Find where the given text appears and provide that cell's center as (X, Y) coordinate. 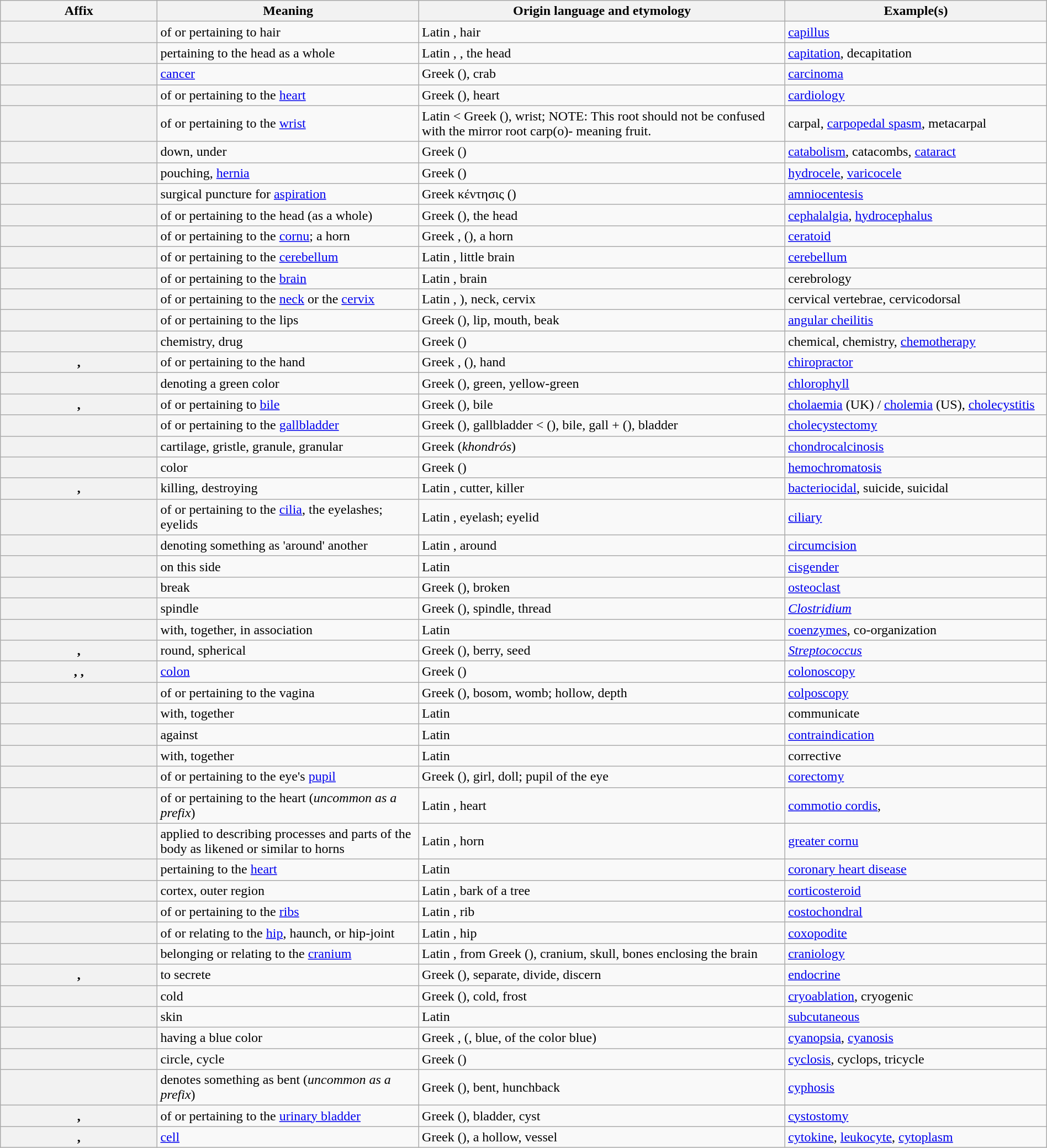
Latin , cutter, killer (602, 488)
Greek (), bladder, cyst (602, 1116)
Latin < Greek (), wrist; NOTE: This root should not be confused with the mirror root carp(o)- meaning fruit. (602, 124)
circle, cycle (288, 1059)
Greek (), green, yellow-green (602, 383)
cartilage, gristle, granule, granular (288, 446)
Meaning (288, 11)
Greek (), berry, seed (602, 651)
osteoclast (916, 587)
of or pertaining to the brain (288, 278)
Origin language and etymology (602, 11)
Greek κέντησις () (602, 194)
Greek (), gallbladder < (), bile, gall + (), bladder (602, 425)
Greek (), girl, doll; pupil of the eye (602, 777)
contraindication (916, 735)
Greek , (), hand (602, 362)
pertaining to the head as a whole (288, 53)
Latin , little brain (602, 257)
Latin , ), neck, cervix (602, 299)
Latin , brain (602, 278)
with, together, in association (288, 629)
costochondral (916, 912)
of or pertaining to the heart (uncommon as a prefix) (288, 805)
craniology (916, 954)
Greek (khondrós) (602, 446)
of or pertaining to the cilia, the eyelashes; eyelids (288, 517)
cyphosis (916, 1087)
cisgender (916, 566)
Greek (), a hollow, vessel (602, 1137)
of or pertaining to the ribs (288, 912)
communicate (916, 714)
Greek (), lip, mouth, beak (602, 320)
bacteriocidal, suicide, suicidal (916, 488)
cerebrology (916, 278)
angular cheilitis (916, 320)
chiropractor (916, 362)
Latin , rib (602, 912)
chondrocalcinosis (916, 446)
cervical vertebrae, cervicodorsal (916, 299)
capillus (916, 32)
subcutaneous (916, 1017)
belonging or relating to the cranium (288, 954)
Streptococcus (916, 651)
cholecystectomy (916, 425)
Latin , heart (602, 805)
catabolism, catacombs, cataract (916, 152)
of or relating to the hip, haunch, or hip-joint (288, 933)
ceratoid (916, 236)
, , (79, 672)
spindle (288, 608)
cyclosis, cyclops, tricycle (916, 1059)
colonoscopy (916, 672)
circumcision (916, 545)
Latin , eyelash; eyelid (602, 517)
on this side (288, 566)
break (288, 587)
corrective (916, 756)
Greek , (, blue, of the color blue) (602, 1038)
of or pertaining to the head (as a whole) (288, 215)
cryoablation, cryogenic (916, 996)
chemistry, drug (288, 341)
capitation, decapitation (916, 53)
of or pertaining to bile (288, 404)
skin (288, 1017)
cyanopsia, cyanosis (916, 1038)
Greek (), heart (602, 95)
chlorophyll (916, 383)
hemochromatosis (916, 467)
Latin , hip (602, 933)
of or pertaining to the gallbladder (288, 425)
coronary heart disease (916, 870)
cholaemia (UK) / cholemia (US), cholecystitis (916, 404)
hydrocele, varicocele (916, 173)
killing, destroying (288, 488)
Greek (), cold, frost (602, 996)
ciliary (916, 517)
Clostridium (916, 608)
Latin , , the head (602, 53)
Latin , from Greek (), cranium, skull, bones enclosing the brain (602, 954)
pertaining to the heart (288, 870)
of or pertaining to the cornu; a horn (288, 236)
surgical puncture for aspiration (288, 194)
Greek (), separate, divide, discern (602, 975)
having a blue color (288, 1038)
colposcopy (916, 693)
of or pertaining to the vagina (288, 693)
coxopodite (916, 933)
coenzymes, co-organization (916, 629)
cardiology (916, 95)
cytokine, leukocyte, cytoplasm (916, 1137)
of or pertaining to the neck or the cervix (288, 299)
commotio cordis, (916, 805)
of or pertaining to hair (288, 32)
amniocentesis (916, 194)
to secrete (288, 975)
denoting something as 'around' another (288, 545)
of or pertaining to the eye's pupil (288, 777)
cancer (288, 74)
carcinoma (916, 74)
denotes something as bent (uncommon as a prefix) (288, 1087)
cold (288, 996)
Latin , around (602, 545)
down, under (288, 152)
Latin , bark of a tree (602, 891)
pouching, hernia (288, 173)
applied to describing processes and parts of the body as likened or similar to horns (288, 841)
Greek (), bosom, womb; hollow, depth (602, 693)
carpal, carpopedal spasm, metacarpal (916, 124)
of or pertaining to the heart (288, 95)
corectomy (916, 777)
of or pertaining to the hand (288, 362)
Greek (), bile (602, 404)
color (288, 467)
corticosteroid (916, 891)
Affix (79, 11)
Example(s) (916, 11)
cephalalgia, hydrocephalus (916, 215)
cystostomy (916, 1116)
Latin , hair (602, 32)
endocrine (916, 975)
Greek (), the head (602, 215)
of or pertaining to the urinary bladder (288, 1116)
cerebellum (916, 257)
against (288, 735)
chemical, chemistry, chemotherapy (916, 341)
Greek (), spindle, thread (602, 608)
greater cornu (916, 841)
of or pertaining to the cerebellum (288, 257)
denoting a green color (288, 383)
round, spherical (288, 651)
Greek (), crab (602, 74)
of or pertaining to the wrist (288, 124)
Greek (), broken (602, 587)
cell (288, 1137)
colon (288, 672)
Latin , horn (602, 841)
Greek (), bent, hunchback (602, 1087)
Greek , (), a horn (602, 236)
cortex, outer region (288, 891)
of or pertaining to the lips (288, 320)
